Identify which cell holds the provided text, then report its (x, y) central coordinate. 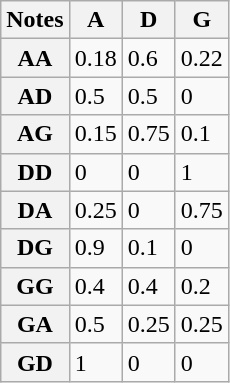
0.15 (96, 134)
GA (35, 324)
AA (35, 58)
G (202, 20)
DA (35, 210)
0.18 (96, 58)
GG (35, 286)
AD (35, 96)
D (148, 20)
0.22 (202, 58)
DG (35, 248)
GD (35, 362)
A (96, 20)
AG (35, 134)
Notes (35, 20)
0.6 (148, 58)
0.9 (96, 248)
0.2 (202, 286)
DD (35, 172)
